Return the (x, y) coordinate for the center point of the cell that contains the specified text.  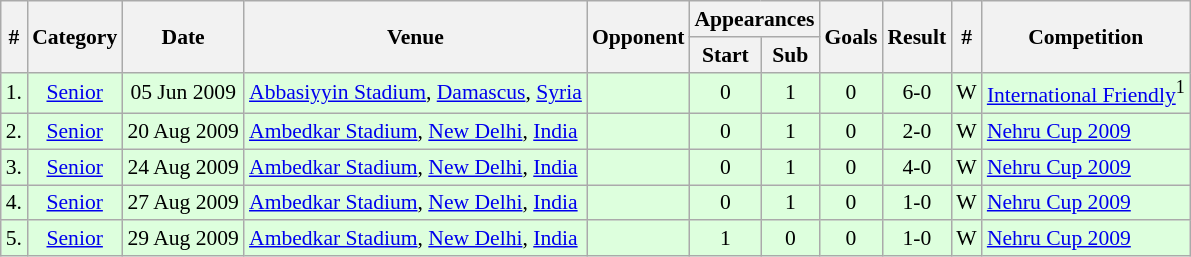
Opponent (638, 36)
05 Jun 2009 (183, 92)
4. (14, 203)
3. (14, 167)
2-0 (916, 132)
4-0 (916, 167)
20 Aug 2009 (183, 132)
Appearances (754, 19)
Sub (790, 55)
2. (14, 132)
Start (725, 55)
Venue (416, 36)
Date (183, 36)
Goals (850, 36)
24 Aug 2009 (183, 167)
6-0 (916, 92)
Category (74, 36)
27 Aug 2009 (183, 203)
International Friendly1 (1086, 92)
Abbasiyyin Stadium, Damascus, Syria (416, 92)
Competition (1086, 36)
29 Aug 2009 (183, 239)
1. (14, 92)
Result (916, 36)
5. (14, 239)
